Pinpoint the cell where the given text exists, returning its (x, y) midpoint coordinate. 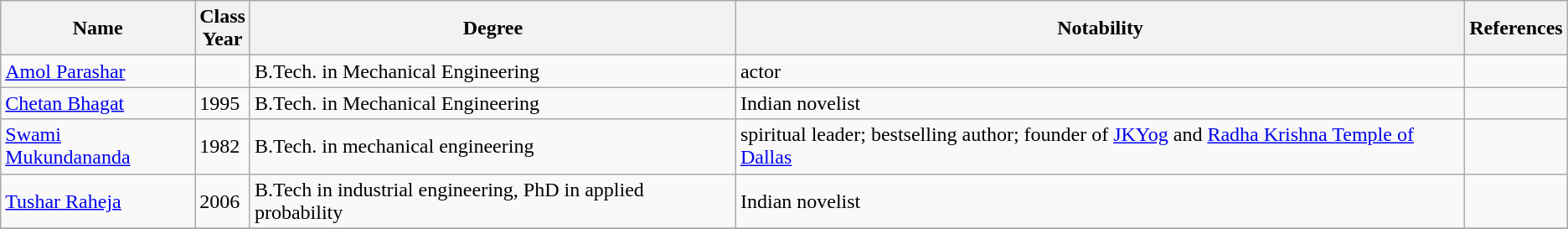
1982 (223, 146)
B.Tech in industrial engineering, PhD in applied probability (493, 201)
References (1516, 29)
spiritual leader; bestselling author; founder of JKYog and Radha Krishna Temple of Dallas (1100, 146)
Notability (1100, 29)
Amol Parashar (98, 71)
B.Tech. in mechanical engineering (493, 146)
Tushar Raheja (98, 201)
actor (1100, 71)
2006 (223, 201)
Degree (493, 29)
Name (98, 29)
ClassYear (223, 29)
1995 (223, 103)
Chetan Bhagat (98, 103)
Swami Mukundananda (98, 146)
